From the cell containing the given text, extract its center point as (X, Y) coordinate. 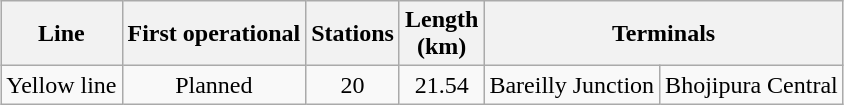
Yellow line (62, 85)
First operational (214, 34)
Terminals (664, 34)
21.54 (441, 85)
Length(km) (441, 34)
Line (62, 34)
Bhojipura Central (752, 85)
Bareilly Junction (572, 85)
Stations (353, 34)
20 (353, 85)
Planned (214, 85)
